Determine the (x, y) coordinate at the center of the cell enclosing the given text.  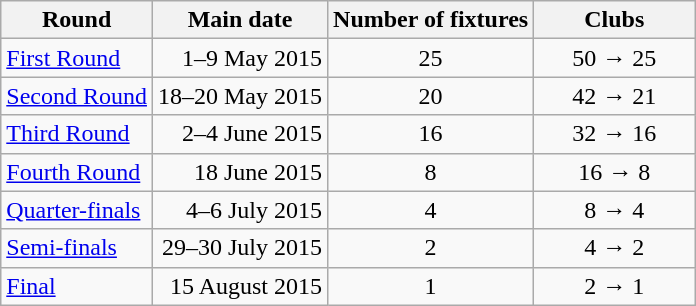
Round (77, 20)
Number of fixtures (431, 20)
4–6 July 2015 (240, 210)
25 (431, 58)
16 (431, 134)
20 (431, 96)
Quarter-finals (77, 210)
32 → 16 (614, 134)
Third Round (77, 134)
Main date (240, 20)
8 (431, 172)
15 August 2015 (240, 286)
2–4 June 2015 (240, 134)
First Round (77, 58)
Second Round (77, 96)
2 (431, 248)
8 → 4 (614, 210)
4 (431, 210)
Fourth Round (77, 172)
1–9 May 2015 (240, 58)
1 (431, 286)
4 → 2 (614, 248)
18 June 2015 (240, 172)
29–30 July 2015 (240, 248)
Final (77, 286)
50 → 25 (614, 58)
42 → 21 (614, 96)
18–20 May 2015 (240, 96)
2 → 1 (614, 286)
Clubs (614, 20)
Semi-finals (77, 248)
16 → 8 (614, 172)
